Scan for the cell matching the given text and deliver its (x, y) coordinate at center. 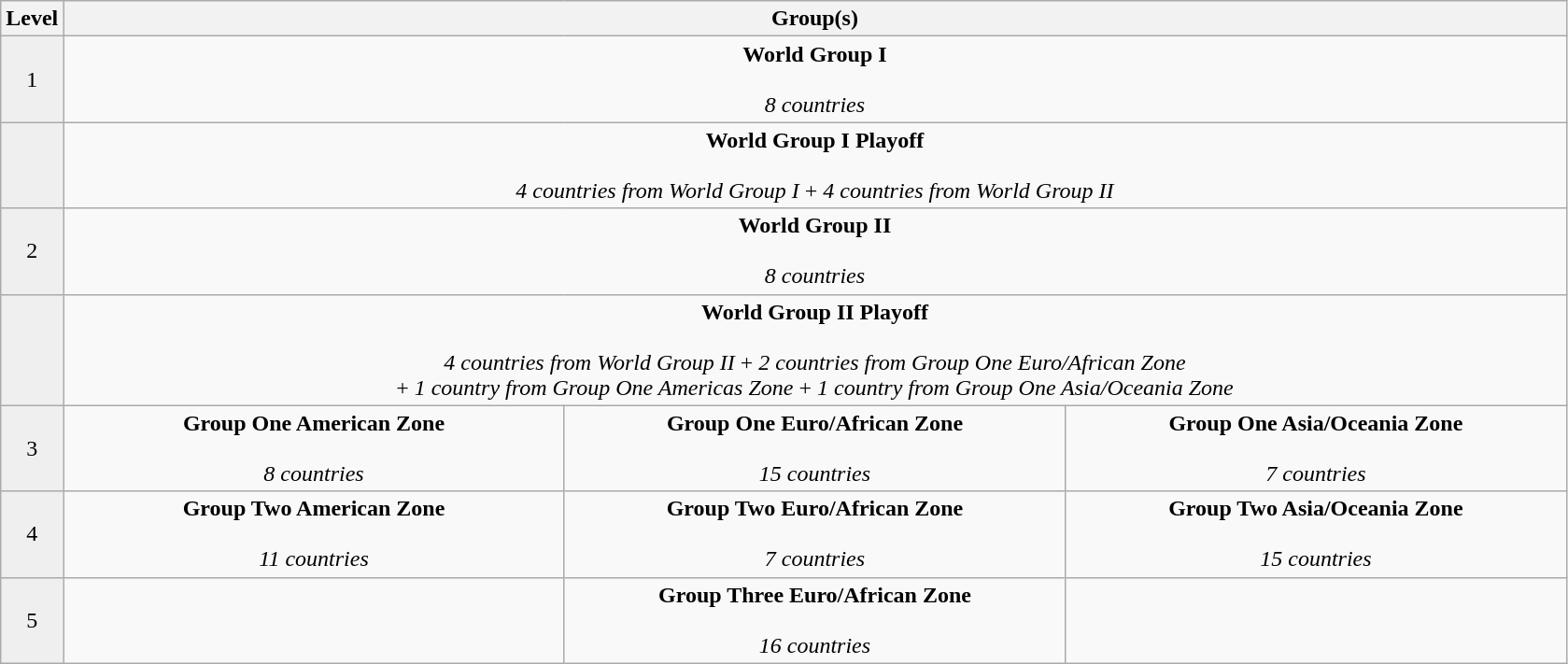
Group Two American Zone11 countries (314, 534)
1 (32, 79)
3 (32, 448)
Group Two Asia/Oceania Zone15 countries (1316, 534)
World Group I8 countries (814, 79)
2 (32, 251)
Group One Euro/African Zone15 countries (814, 448)
World Group I Playoff4 countries from World Group I + 4 countries from World Group II (814, 165)
World Group II8 countries (814, 251)
Group Two Euro/African Zone7 countries (814, 534)
5 (32, 620)
4 (32, 534)
Level (32, 19)
Group One Asia/Oceania Zone7 countries (1316, 448)
Group One American Zone8 countries (314, 448)
Group(s) (814, 19)
Group Three Euro/African Zone16 countries (814, 620)
